Output the (x, y) coordinate of the center of the cell containing the given text.  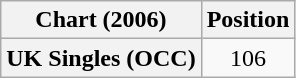
106 (248, 58)
Chart (2006) (101, 20)
Position (248, 20)
UK Singles (OCC) (101, 58)
